For the text-containing cell, return its midpoint in [x, y] coordinate format. 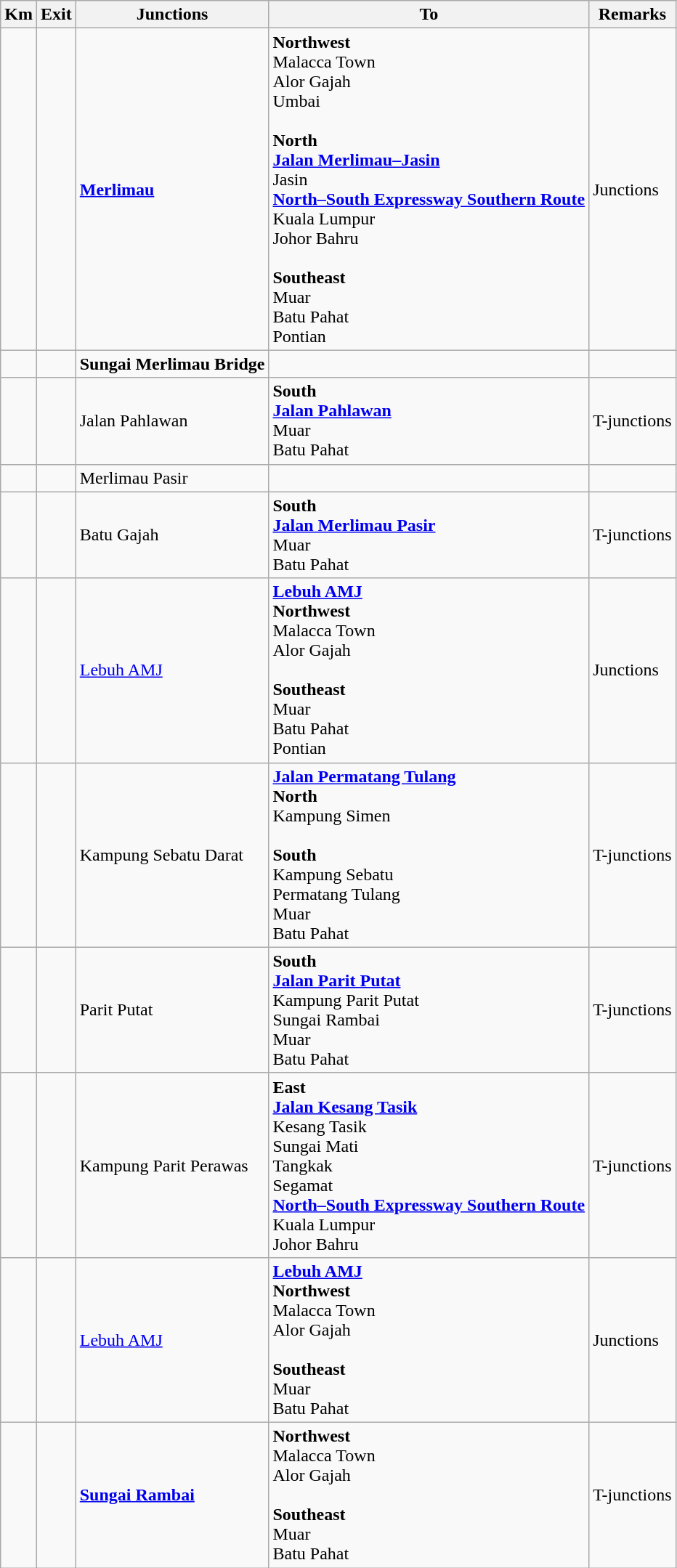
Kampung Parit Perawas [172, 1165]
Kampung Sebatu Darat [172, 855]
Merlimau Pasir [172, 478]
Batu Gajah [172, 535]
Exit [56, 15]
Jalan Pahlawan [172, 421]
Remarks [633, 15]
South Jalan Parit PutatKampung Parit PutatSungai Rambai Muar Batu Pahat [429, 1010]
East Jalan Kesang TasikKesang TasikSungai Mati Tangkak Segamat North–South Expressway Southern RouteKuala LumpurJohor Bahru [429, 1165]
Lebuh AMJNorthwest Malacca Town Alor GajahSoutheast Muar Batu Pahat [429, 1339]
Sungai Merlimau Bridge [172, 364]
Lebuh AMJNorthwest Malacca Town Alor GajahSoutheast Muar Batu Pahat Pontian [429, 670]
South Jalan Pahlawan Muar Batu Pahat [429, 421]
Jalan Permatang TulangNorthKampung SimenSouthKampung SebatuPermatang Tulang Muar Batu Pahat [429, 855]
Sungai Rambai [172, 1495]
Km [19, 15]
Northwest Malacca Town Alor GajahSoutheast Muar Batu Pahat [429, 1495]
To [429, 15]
South Jalan Merlimau Pasir Muar Batu Pahat [429, 535]
Parit Putat [172, 1010]
Merlimau [172, 189]
